Extract the [X, Y] coordinate from the center of the cell holding the provided text.  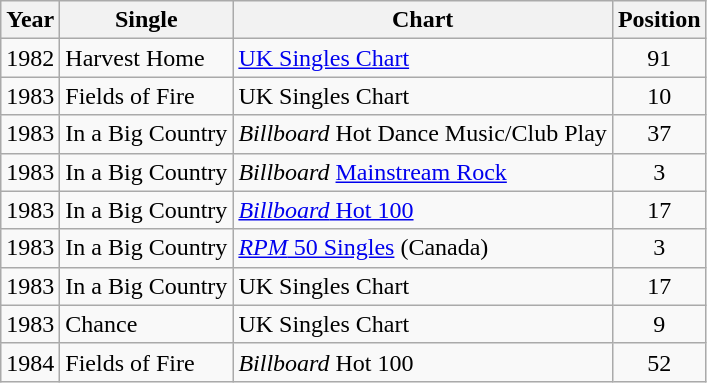
Harvest Home [146, 58]
9 [659, 324]
Billboard Mainstream Rock [423, 172]
Year [30, 20]
10 [659, 96]
RPM 50 Singles (Canada) [423, 248]
1982 [30, 58]
1984 [30, 362]
Chance [146, 324]
52 [659, 362]
Billboard Hot Dance Music/Club Play [423, 134]
37 [659, 134]
Position [659, 20]
Chart [423, 20]
Single [146, 20]
91 [659, 58]
